Find where the given text appears and provide that cell's center as (X, Y) coordinate. 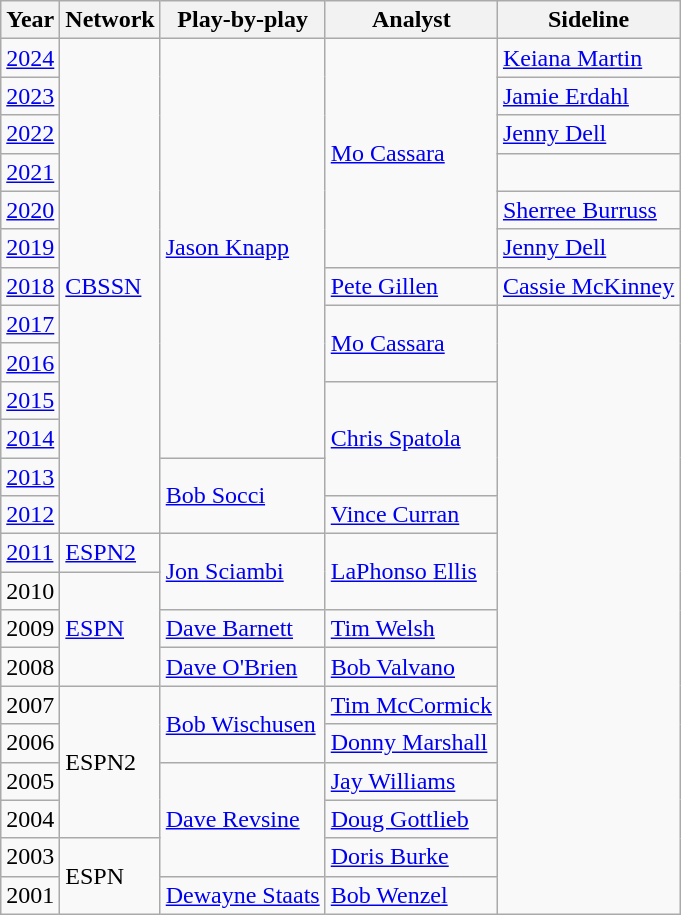
2001 (30, 895)
Tim Welsh (411, 629)
2024 (30, 58)
Jay Williams (411, 781)
2004 (30, 819)
LaPhonso Ellis (411, 572)
Sideline (588, 20)
2009 (30, 629)
2014 (30, 438)
Dave Revsine (242, 819)
Bob Socci (242, 496)
Sherree Burruss (588, 210)
2005 (30, 781)
2007 (30, 705)
Pete Gillen (411, 286)
Network (110, 20)
2019 (30, 248)
Bob Wenzel (411, 895)
Cassie McKinney (588, 286)
2011 (30, 553)
Doris Burke (411, 857)
2017 (30, 324)
Analyst (411, 20)
2003 (30, 857)
Jon Sciambi (242, 572)
Doug Gottlieb (411, 819)
2021 (30, 172)
Dewayne Staats (242, 895)
2012 (30, 515)
Keiana Martin (588, 58)
2008 (30, 667)
Bob Wischusen (242, 724)
Year (30, 20)
2013 (30, 477)
Donny Marshall (411, 743)
Vince Curran (411, 515)
2020 (30, 210)
2023 (30, 96)
Jason Knapp (242, 248)
CBSSN (110, 286)
Bob Valvano (411, 667)
2015 (30, 400)
2016 (30, 362)
2006 (30, 743)
Tim McCormick (411, 705)
2010 (30, 591)
Play-by-play (242, 20)
Jamie Erdahl (588, 96)
Dave Barnett (242, 629)
2022 (30, 134)
Dave O'Brien (242, 667)
2018 (30, 286)
Chris Spatola (411, 438)
